Provide the (X, Y) coordinate of the cell's center where the given text is located.  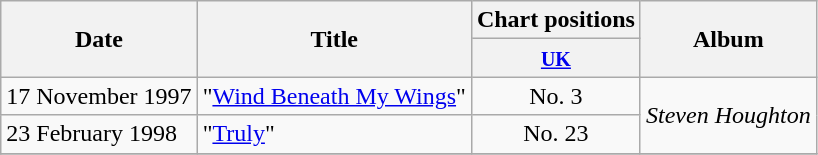
No. 3 (556, 96)
"Wind Beneath My Wings" (334, 96)
23 February 1998 (99, 134)
Date (99, 39)
"Truly" (334, 134)
Album (728, 39)
No. 23 (556, 134)
17 November 1997 (99, 96)
Chart positions (556, 20)
Steven Houghton (728, 115)
UK (556, 58)
Title (334, 39)
